Output the [x, y] coordinate of the center of the cell containing the given text.  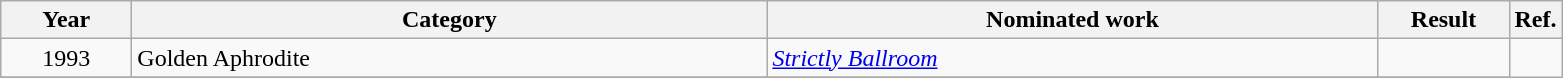
Strictly Ballroom [1072, 58]
Year [66, 20]
Nominated work [1072, 20]
Golden Aphrodite [450, 58]
Ref. [1536, 20]
1993 [66, 58]
Category [450, 20]
Result [1444, 20]
